Capture the cell that displays the provided text and extract its [x, y] central coordinate. 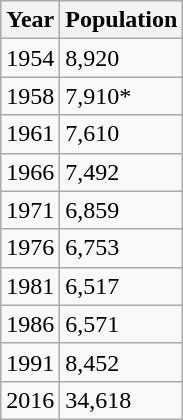
6,517 [122, 286]
7,492 [122, 172]
1991 [30, 362]
Year [30, 20]
34,618 [122, 400]
Population [122, 20]
1958 [30, 96]
7,910* [122, 96]
6,859 [122, 210]
6,571 [122, 324]
8,452 [122, 362]
1966 [30, 172]
1986 [30, 324]
7,610 [122, 134]
2016 [30, 400]
1971 [30, 210]
6,753 [122, 248]
8,920 [122, 58]
1954 [30, 58]
1961 [30, 134]
1976 [30, 248]
1981 [30, 286]
